Search for the cell housing the specified text and yield its (x, y) center coordinate. 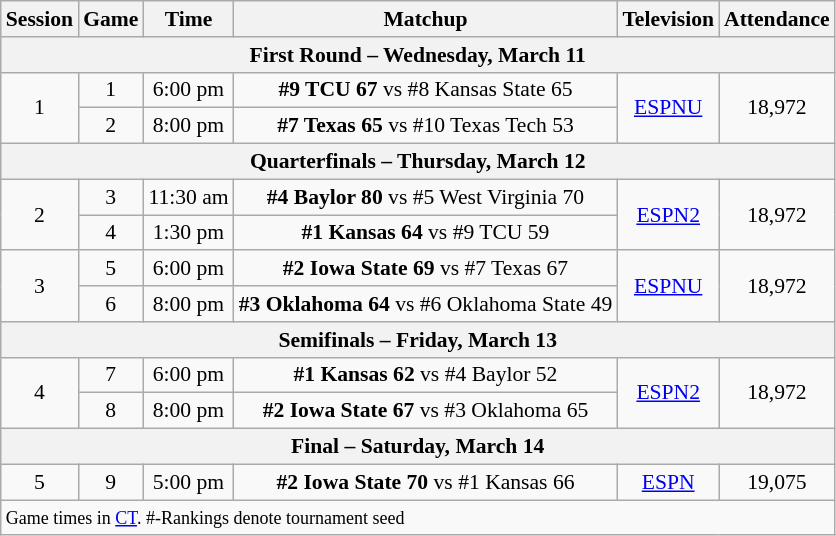
9 (110, 482)
ESPN (668, 482)
5:00 pm (188, 482)
7 (110, 375)
#1 Kansas 64 vs #9 TCU 59 (426, 233)
#2 Iowa State 67 vs #3 Oklahoma 65 (426, 411)
Game times in CT. #-Rankings denote tournament seed (418, 518)
Attendance (777, 19)
Time (188, 19)
Session (40, 19)
6 (110, 304)
Television (668, 19)
8 (110, 411)
19,075 (777, 482)
#1 Kansas 62 vs #4 Baylor 52 (426, 375)
Final – Saturday, March 14 (418, 447)
First Round – Wednesday, March 11 (418, 55)
#2 Iowa State 70 vs #1 Kansas 66 (426, 482)
Game (110, 19)
Quarterfinals – Thursday, March 12 (418, 162)
Semifinals – Friday, March 13 (418, 340)
#3 Oklahoma 64 vs #6 Oklahoma State 49 (426, 304)
11:30 am (188, 197)
#9 TCU 67 vs #8 Kansas State 65 (426, 90)
#4 Baylor 80 vs #5 West Virginia 70 (426, 197)
#2 Iowa State 69 vs #7 Texas 67 (426, 269)
Matchup (426, 19)
#7 Texas 65 vs #10 Texas Tech 53 (426, 126)
1:30 pm (188, 233)
